Return (X, Y) of the center of cell containing provided text 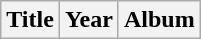
Title (30, 20)
Album (159, 20)
Year (88, 20)
